Search for the cell housing the specified text and yield its [x, y] center coordinate. 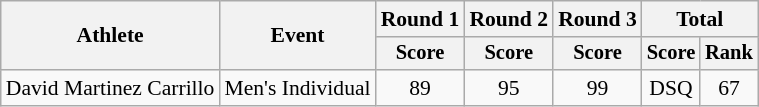
67 [729, 88]
Round 3 [598, 19]
Athlete [110, 36]
Event [297, 36]
89 [420, 88]
Round 2 [508, 19]
95 [508, 88]
DSQ [671, 88]
David Martinez Carrillo [110, 88]
Men's Individual [297, 88]
Rank [729, 54]
Total [700, 19]
Round 1 [420, 19]
99 [598, 88]
